Return [x, y] of the center of cell containing provided text 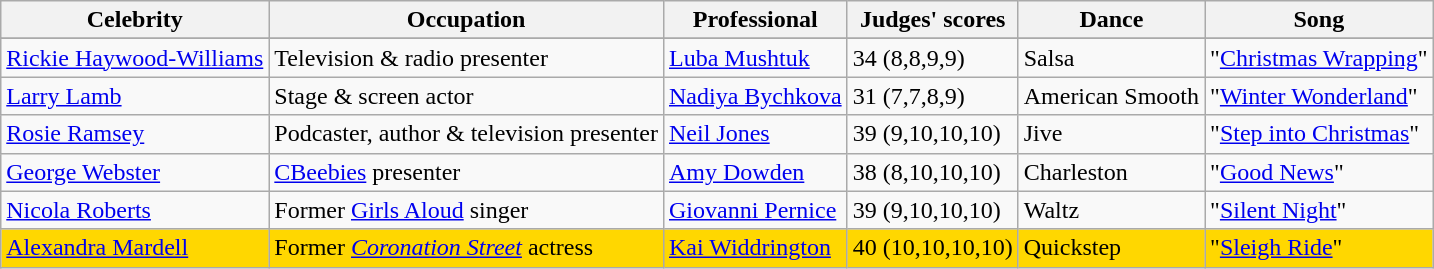
Alexandra Mardell [135, 248]
34 (8,8,9,9) [932, 58]
American Smooth [1111, 96]
"Silent Night" [1320, 210]
Song [1320, 20]
George Webster [135, 172]
Dance [1111, 20]
Waltz [1111, 210]
Salsa [1111, 58]
Judges' scores [932, 20]
"Step into Christmas" [1320, 134]
Jive [1111, 134]
"Good News" [1320, 172]
Larry Lamb [135, 96]
Rosie Ramsey [135, 134]
40 (10,10,10,10) [932, 248]
Nicola Roberts [135, 210]
CBeebies presenter [466, 172]
"Sleigh Ride" [1320, 248]
Podcaster, author & television presenter [466, 134]
Kai Widdrington [755, 248]
Charleston [1111, 172]
"Christmas Wrapping" [1320, 58]
Professional [755, 20]
Celebrity [135, 20]
Former Coronation Street actress [466, 248]
Giovanni Pernice [755, 210]
Television & radio presenter [466, 58]
Rickie Haywood-Williams [135, 58]
31 (7,7,8,9) [932, 96]
Luba Mushtuk [755, 58]
Amy Dowden [755, 172]
Quickstep [1111, 248]
38 (8,10,10,10) [932, 172]
Occupation [466, 20]
"Winter Wonderland" [1320, 96]
Neil Jones [755, 134]
Former Girls Aloud singer [466, 210]
Stage & screen actor [466, 96]
Nadiya Bychkova [755, 96]
